Find where the given text appears and provide that cell's center as (x, y) coordinate. 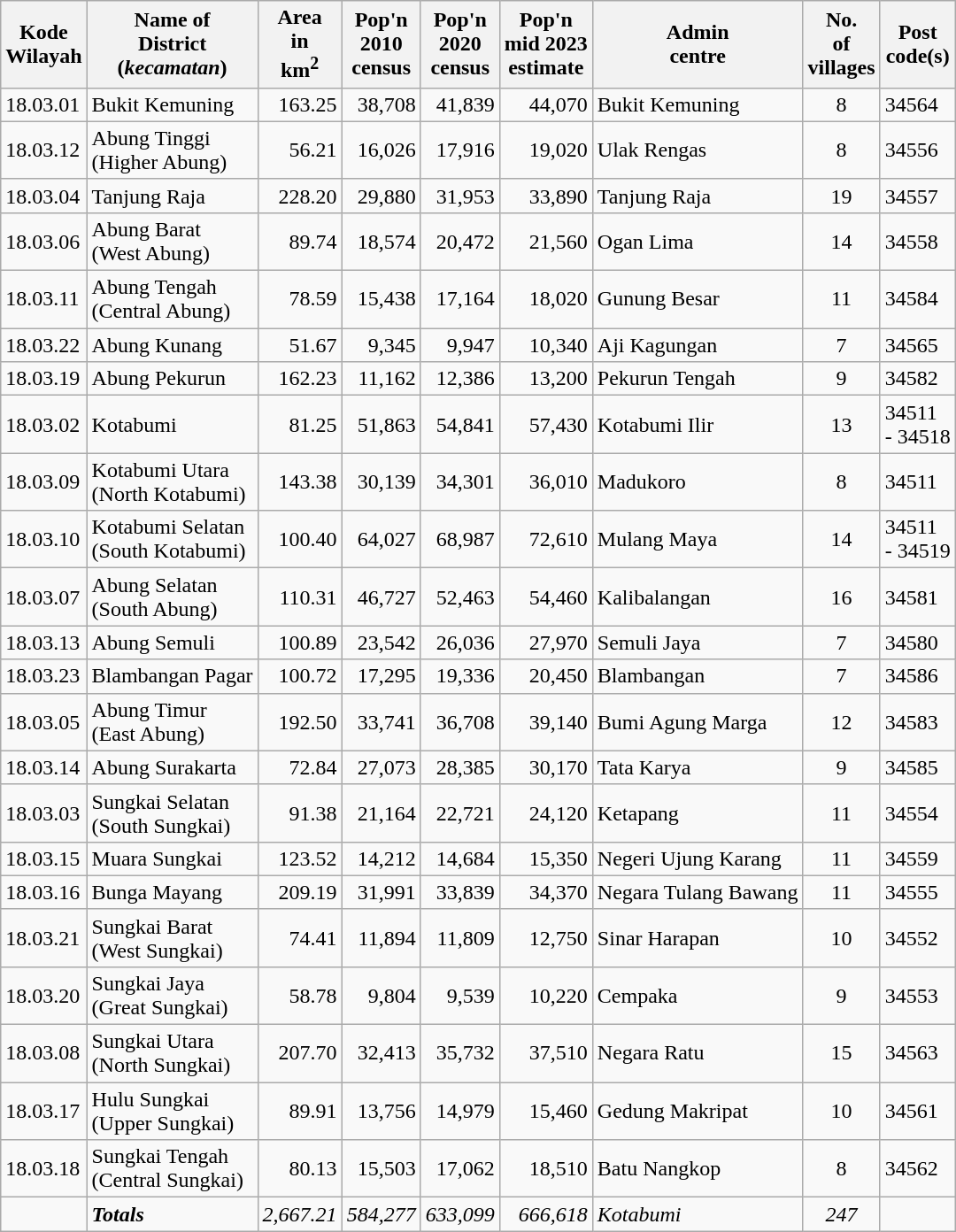
209.19 (299, 892)
22,721 (460, 812)
80.13 (299, 1168)
20,472 (460, 241)
72,610 (545, 540)
9,345 (381, 345)
18.03.08 (44, 1053)
58.78 (299, 995)
16,026 (381, 150)
34557 (917, 196)
18,020 (545, 299)
18.03.06 (44, 241)
Kotabumi Selatan (South Kotabumi) (172, 540)
Abung Surakarta (172, 767)
34565 (917, 345)
192.50 (299, 722)
228.20 (299, 196)
18.03.07 (44, 597)
74.41 (299, 938)
34558 (917, 241)
Abung Selatan (South Abung) (172, 597)
110.31 (299, 597)
18.03.19 (44, 379)
78.59 (299, 299)
18.03.13 (44, 643)
64,027 (381, 540)
34553 (917, 995)
18.03.09 (44, 481)
36,708 (460, 722)
Negara Ratu (698, 1053)
143.38 (299, 481)
14,684 (460, 859)
18.03.05 (44, 722)
Negara Tulang Bawang (698, 892)
163.25 (299, 104)
Pop'n 2020census (460, 44)
31,991 (381, 892)
15,350 (545, 859)
Pop'n 2010census (381, 44)
Areain km2 (299, 44)
24,120 (545, 812)
100.40 (299, 540)
Sungkai Jaya (Great Sungkai) (172, 995)
18.03.17 (44, 1112)
Aji Kagungan (698, 345)
12,386 (460, 379)
39,140 (545, 722)
100.72 (299, 676)
31,953 (460, 196)
33,741 (381, 722)
28,385 (460, 767)
19 (841, 196)
Abung Kunang (172, 345)
52,463 (460, 597)
Muara Sungkai (172, 859)
100.89 (299, 643)
15,503 (381, 1168)
10,220 (545, 995)
Semuli Jaya (698, 643)
247 (841, 1214)
18,510 (545, 1168)
Postcode(s) (917, 44)
Admincentre (698, 44)
36,010 (545, 481)
15,438 (381, 299)
16 (841, 597)
Abung Timur (East Abung) (172, 722)
9,804 (381, 995)
Abung Semuli (172, 643)
54,841 (460, 425)
34586 (917, 676)
Blambangan (698, 676)
Pekurun Tengah (698, 379)
33,890 (545, 196)
44,070 (545, 104)
30,139 (381, 481)
19,020 (545, 150)
27,970 (545, 643)
Tata Karya (698, 767)
17,295 (381, 676)
Kotabumi Ilir (698, 425)
633,099 (460, 1214)
Abung Tengah (Central Abung) (172, 299)
Ogan Lima (698, 241)
34552 (917, 938)
18.03.23 (44, 676)
123.52 (299, 859)
17,916 (460, 150)
13,200 (545, 379)
72.84 (299, 767)
666,618 (545, 1214)
34559 (917, 859)
11,894 (381, 938)
Sinar Harapan (698, 938)
12,750 (545, 938)
17,164 (460, 299)
34585 (917, 767)
13 (841, 425)
Kalibalangan (698, 597)
11,162 (381, 379)
2,667.21 (299, 1214)
33,839 (460, 892)
89.91 (299, 1112)
11,809 (460, 938)
89.74 (299, 241)
15 (841, 1053)
584,277 (381, 1214)
Pop'n mid 2023estimate (545, 44)
34,370 (545, 892)
Sungkai Utara (North Sungkai) (172, 1053)
26,036 (460, 643)
34561 (917, 1112)
18.03.20 (44, 995)
Abung Pekurun (172, 379)
207.70 (299, 1053)
81.25 (299, 425)
18.03.02 (44, 425)
13,756 (381, 1112)
Totals (172, 1214)
34580 (917, 643)
21,560 (545, 241)
10,340 (545, 345)
Ulak Rengas (698, 150)
19,336 (460, 676)
41,839 (460, 104)
18.03.18 (44, 1168)
34581 (917, 597)
34,301 (460, 481)
17,062 (460, 1168)
34554 (917, 812)
34511 (917, 481)
Gunung Besar (698, 299)
21,164 (381, 812)
30,170 (545, 767)
29,880 (381, 196)
18.03.12 (44, 150)
34556 (917, 150)
91.38 (299, 812)
Abung Barat (West Abung) (172, 241)
Hulu Sungkai (Upper Sungkai) (172, 1112)
18.03.03 (44, 812)
18.03.11 (44, 299)
Kode Wilayah (44, 44)
9,539 (460, 995)
Madukoro (698, 481)
Kotabumi Utara (North Kotabumi) (172, 481)
37,510 (545, 1053)
38,708 (381, 104)
Blambangan Pagar (172, 676)
18.03.22 (44, 345)
Batu Nangkop (698, 1168)
68,987 (460, 540)
18.03.01 (44, 104)
Abung Tinggi (Higher Abung) (172, 150)
18.03.04 (44, 196)
51.67 (299, 345)
34511- 34519 (917, 540)
34562 (917, 1168)
Sungkai Selatan (South Sungkai) (172, 812)
18.03.21 (44, 938)
Bunga Mayang (172, 892)
No.ofvillages (841, 44)
32,413 (381, 1053)
34583 (917, 722)
46,727 (381, 597)
Mulang Maya (698, 540)
14,979 (460, 1112)
Sungkai Tengah (Central Sungkai) (172, 1168)
23,542 (381, 643)
18.03.14 (44, 767)
14,212 (381, 859)
18.03.16 (44, 892)
27,073 (381, 767)
34582 (917, 379)
18,574 (381, 241)
34511- 34518 (917, 425)
20,450 (545, 676)
56.21 (299, 150)
Name ofDistrict(kecamatan) (172, 44)
57,430 (545, 425)
Negeri Ujung Karang (698, 859)
Gedung Makripat (698, 1112)
34555 (917, 892)
18.03.15 (44, 859)
15,460 (545, 1112)
18.03.10 (44, 540)
Sungkai Barat (West Sungkai) (172, 938)
162.23 (299, 379)
Ketapang (698, 812)
35,732 (460, 1053)
54,460 (545, 597)
34584 (917, 299)
9,947 (460, 345)
51,863 (381, 425)
34563 (917, 1053)
Bumi Agung Marga (698, 722)
12 (841, 722)
Cempaka (698, 995)
34564 (917, 104)
